Pinpoint the cell where the given text exists, returning its (X, Y) midpoint coordinate. 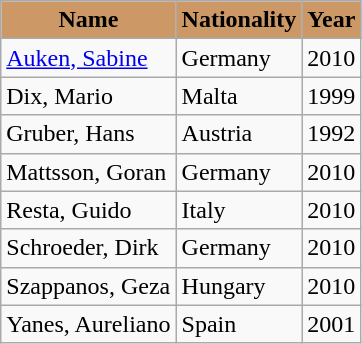
1999 (332, 96)
Spain (239, 324)
1992 (332, 134)
Gruber, Hans (88, 134)
Nationality (239, 20)
Austria (239, 134)
Hungary (239, 286)
Dix, Mario (88, 96)
Resta, Guido (88, 210)
Szappanos, Geza (88, 286)
Malta (239, 96)
Year (332, 20)
Auken, Sabine (88, 58)
Name (88, 20)
Yanes, Aureliano (88, 324)
Mattsson, Goran (88, 172)
2001 (332, 324)
Schroeder, Dirk (88, 248)
Italy (239, 210)
